Determine the [X, Y] coordinate at the center of the cell enclosing the given text.  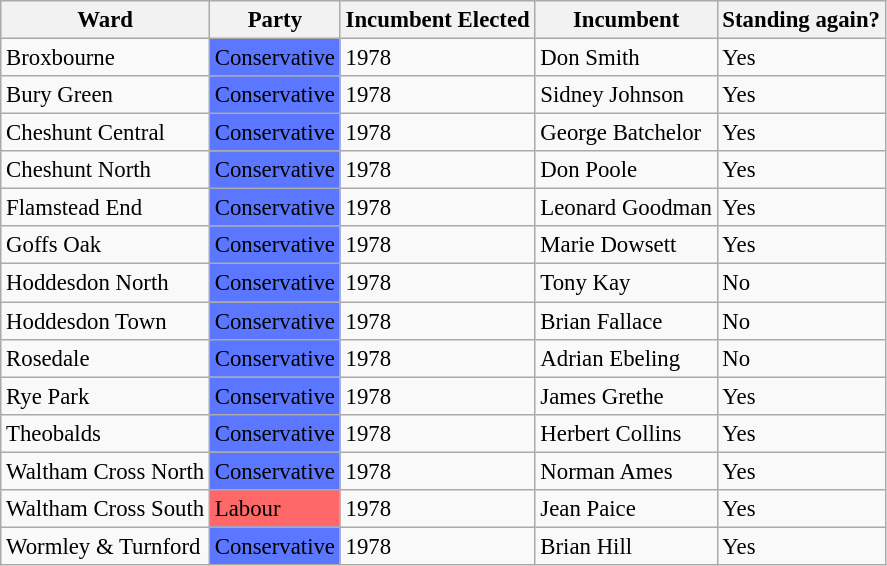
Hoddesdon Town [106, 321]
Theobalds [106, 433]
James Grethe [626, 396]
Incumbent [626, 20]
Cheshunt North [106, 170]
Waltham Cross South [106, 509]
Brian Hill [626, 546]
Herbert Collins [626, 433]
Goffs Oak [106, 245]
Don Smith [626, 58]
Party [274, 20]
Ward [106, 20]
Marie Dowsett [626, 245]
George Batchelor [626, 133]
Wormley & Turnford [106, 546]
Standing again? [801, 20]
Hoddesdon North [106, 283]
Broxbourne [106, 58]
Rye Park [106, 396]
Labour [274, 509]
Waltham Cross North [106, 471]
Tony Kay [626, 283]
Brian Fallace [626, 321]
Bury Green [106, 95]
Incumbent Elected [438, 20]
Adrian Ebeling [626, 358]
Leonard Goodman [626, 208]
Cheshunt Central [106, 133]
Rosedale [106, 358]
Flamstead End [106, 208]
Don Poole [626, 170]
Sidney Johnson [626, 95]
Norman Ames [626, 471]
Jean Paice [626, 509]
